Pinpoint the cell where the given text exists, returning its (x, y) midpoint coordinate. 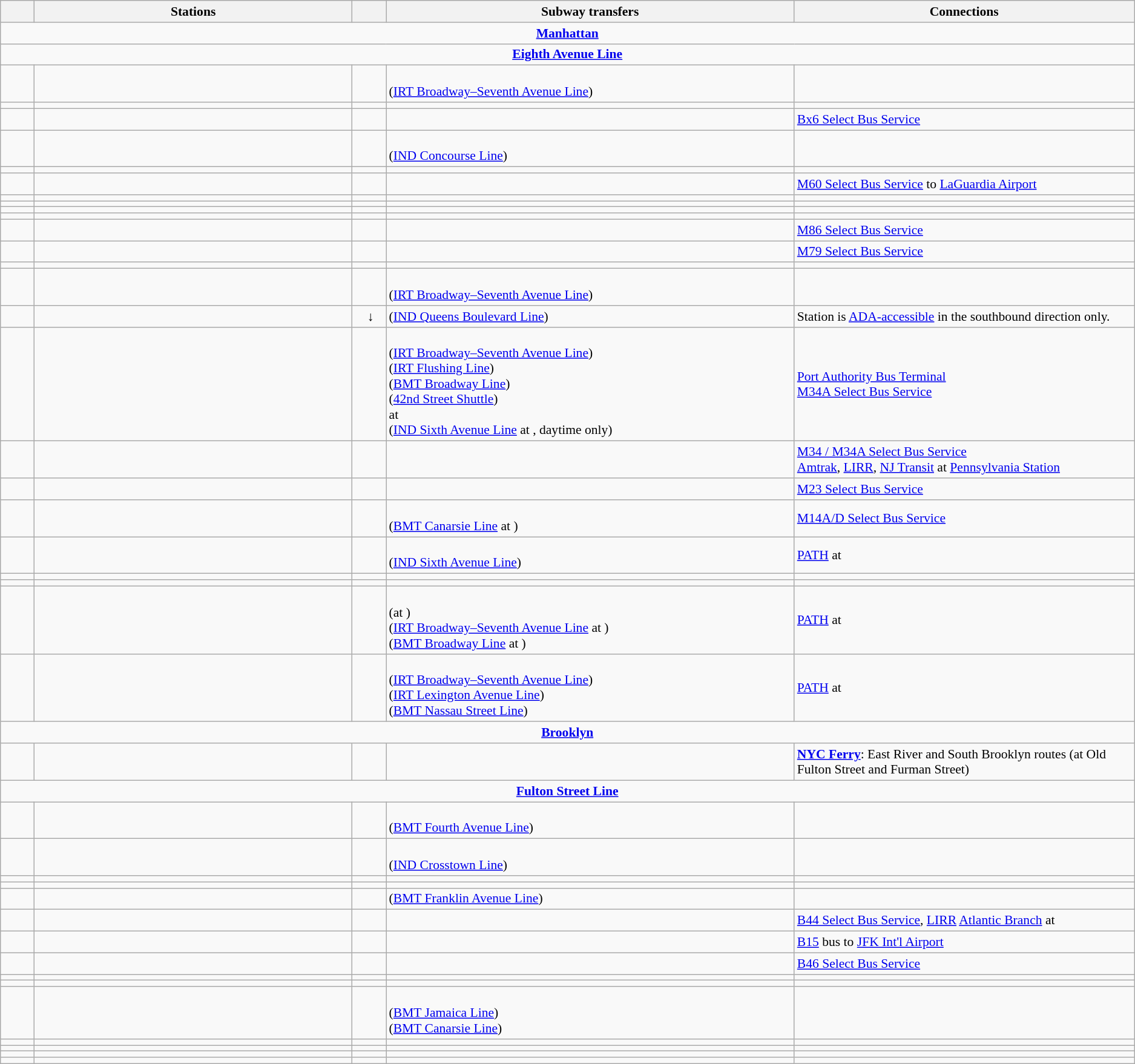
(IRT Broadway–Seventh Avenue Line) (IRT Lexington Avenue Line) (BMT Nassau Street Line) (590, 688)
M79 Select Bus Service (964, 252)
M60 Select Bus Service to LaGuardia Airport (964, 184)
M14A/D Select Bus Service (964, 518)
Subway transfers (590, 11)
(IND Queens Boulevard Line) (590, 317)
↓ (369, 317)
B46 Select Bus Service (964, 964)
(BMT Fourth Avenue Line) (590, 821)
Bx6 Select Bus Service (964, 119)
(at ) (IRT Broadway–Seventh Avenue Line at ) (BMT Broadway Line at ) (590, 620)
(BMT Canarsie Line at ) (590, 518)
(BMT Jamaica Line) (BMT Canarsie Line) (590, 1013)
M23 Select Bus Service (964, 489)
Stations (193, 11)
B15 bus to JFK Int'l Airport (964, 942)
Eighth Avenue Line (568, 54)
(IND Crosstown Line) (590, 857)
(BMT Franklin Avenue Line) (590, 899)
B44 Select Bus Service, LIRR Atlantic Branch at (964, 921)
(IND Concourse Line) (590, 149)
Manhattan (568, 33)
(IRT Broadway–Seventh Avenue Line) (IRT Flushing Line) (BMT Broadway Line) (42nd Street Shuttle)at (IND Sixth Avenue Line at , daytime only) (590, 384)
NYC Ferry: East River and South Brooklyn routes (at Old Fulton Street and Furman Street) (964, 761)
Port Authority Bus TerminalM34A Select Bus Service (964, 384)
(IND Sixth Avenue Line) (590, 556)
Connections (964, 11)
Brooklyn (568, 733)
Fulton Street Line (568, 791)
M86 Select Bus Service (964, 230)
Station is ADA-accessible in the southbound direction only. (964, 317)
M34 / M34A Select Bus ServiceAmtrak, LIRR, NJ Transit at Pennsylvania Station (964, 460)
